Capture the cell that displays the provided text and extract its [X, Y] central coordinate. 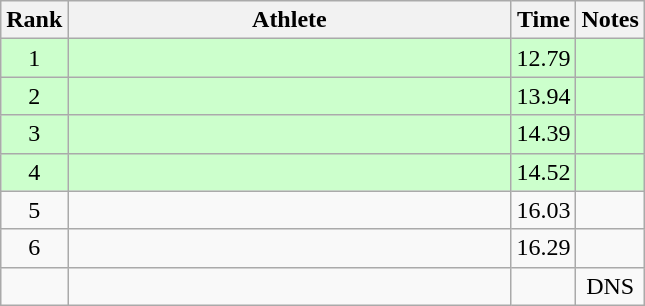
DNS [610, 286]
Notes [610, 20]
4 [34, 172]
13.94 [544, 96]
Rank [34, 20]
16.03 [544, 210]
16.29 [544, 248]
6 [34, 248]
12.79 [544, 58]
14.52 [544, 172]
5 [34, 210]
14.39 [544, 134]
Athlete [290, 20]
Time [544, 20]
3 [34, 134]
1 [34, 58]
2 [34, 96]
